Detect which cell encompasses the target text, then output its (x, y) center coordinate. 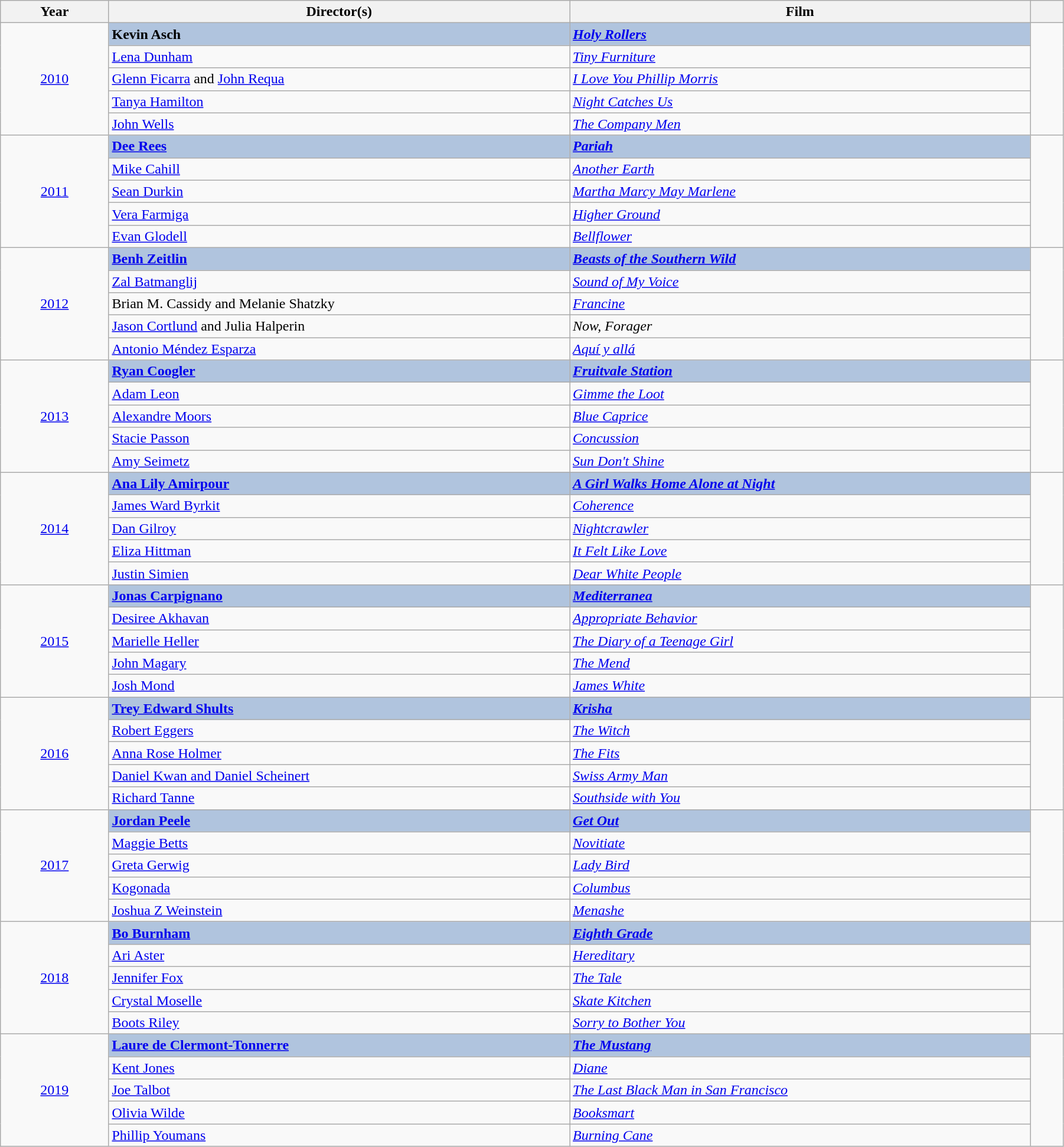
Jonas Carpignano (339, 596)
Swiss Army Man (801, 776)
Sun Don't Shine (801, 461)
Dan Gilroy (339, 528)
Year (54, 12)
The Company Men (801, 124)
Burning Cane (801, 1135)
Blue Caprice (801, 416)
Phillip Youmans (339, 1135)
John Magary (339, 664)
Novitiate (801, 843)
2010 (54, 79)
A Girl Walks Home Alone at Night (801, 483)
Aquí y allá (801, 349)
Concussion (801, 439)
Skate Kitchen (801, 1001)
Another Earth (801, 169)
Kevin Asch (339, 34)
Glenn Ficarra and John Requa (339, 79)
Lady Bird (801, 865)
2018 (54, 978)
Marielle Heller (339, 641)
Sorry to Bother You (801, 1023)
Boots Riley (339, 1023)
Alexandre Moors (339, 416)
Booksmart (801, 1113)
Vera Farmiga (339, 214)
Nightcrawler (801, 528)
Evan Glodell (339, 236)
Stacie Passon (339, 439)
Ryan Coogler (339, 371)
Jason Cortlund and Julia Halperin (339, 326)
Francine (801, 304)
Zal Batmanglij (339, 282)
2015 (54, 641)
Appropriate Behavior (801, 618)
Columbus (801, 888)
Lena Dunham (339, 57)
Trey Edward Shults (339, 708)
2016 (54, 753)
The Tale (801, 978)
Mediterranea (801, 596)
Brian M. Cassidy and Melanie Shatzky (339, 304)
The Diary of a Teenage Girl (801, 641)
Coherence (801, 506)
I Love You Phillip Morris (801, 79)
Joshua Z Weinstein (339, 910)
Film (801, 12)
Adam Leon (339, 394)
Diane (801, 1068)
Bellflower (801, 236)
Olivia Wilde (339, 1113)
Amy Seimetz (339, 461)
Jennifer Fox (339, 978)
Greta Gerwig (339, 865)
Night Catches Us (801, 102)
Higher Ground (801, 214)
Anna Rose Holmer (339, 753)
Beasts of the Southern Wild (801, 259)
Maggie Betts (339, 843)
Antonio Méndez Esparza (339, 349)
Now, Forager (801, 326)
Menashe (801, 910)
The Mend (801, 664)
Daniel Kwan and Daniel Scheinert (339, 776)
John Wells (339, 124)
It Felt Like Love (801, 551)
Southside with You (801, 798)
Gimme the Loot (801, 394)
2011 (54, 191)
James Ward Byrkit (339, 506)
Richard Tanne (339, 798)
Kent Jones (339, 1068)
2014 (54, 528)
Dear White People (801, 573)
Holy Rollers (801, 34)
Eliza Hittman (339, 551)
Krisha (801, 708)
Tanya Hamilton (339, 102)
Jordan Peele (339, 821)
Mike Cahill (339, 169)
2013 (54, 416)
The Fits (801, 753)
2017 (54, 865)
Laure de Clermont-Tonnerre (339, 1045)
2012 (54, 303)
Dee Rees (339, 146)
Ana Lily Amirpour (339, 483)
Kogonada (339, 888)
The Mustang (801, 1045)
Tiny Furniture (801, 57)
Benh Zeitlin (339, 259)
Desiree Akhavan (339, 618)
Bo Burnham (339, 933)
2019 (54, 1090)
Josh Mond (339, 686)
Hereditary (801, 955)
Crystal Moselle (339, 1001)
The Witch (801, 731)
Director(s) (339, 12)
Sound of My Voice (801, 282)
Martha Marcy May Marlene (801, 191)
Justin Simien (339, 573)
Joe Talbot (339, 1090)
Fruitvale Station (801, 371)
Pariah (801, 146)
Eighth Grade (801, 933)
Get Out (801, 821)
Sean Durkin (339, 191)
Robert Eggers (339, 731)
The Last Black Man in San Francisco (801, 1090)
Ari Aster (339, 955)
James White (801, 686)
